Detect which cell encompasses the target text, then output its (X, Y) center coordinate. 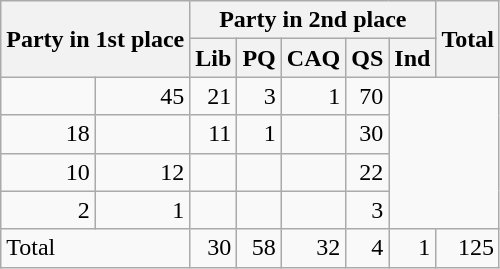
21 (214, 96)
45 (142, 96)
18 (48, 134)
32 (313, 248)
Party in 1st place (96, 39)
22 (368, 172)
2 (48, 210)
Lib (214, 58)
125 (468, 248)
58 (259, 248)
12 (142, 172)
70 (368, 96)
10 (48, 172)
PQ (259, 58)
CAQ (313, 58)
Party in 2nd place (313, 20)
QS (368, 58)
11 (214, 134)
4 (368, 248)
Ind (412, 58)
